For the text-containing cell, return its midpoint in (x, y) coordinate format. 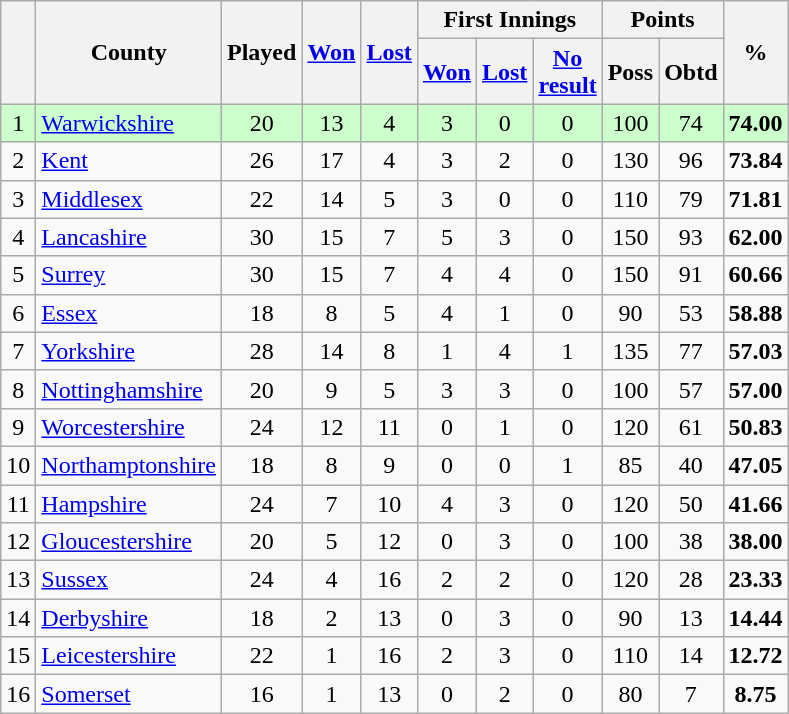
Warwickshire (129, 123)
38 (691, 542)
First Innings (510, 20)
130 (630, 161)
17 (332, 161)
79 (691, 199)
Poss (630, 72)
26 (262, 161)
60.66 (756, 275)
50 (691, 503)
61 (691, 427)
County (129, 52)
Noresult (568, 72)
Surrey (129, 275)
Northamptonshire (129, 465)
% (756, 52)
57.00 (756, 389)
93 (691, 237)
62.00 (756, 237)
74 (691, 123)
73.84 (756, 161)
Points (662, 20)
91 (691, 275)
Lancashire (129, 237)
47.05 (756, 465)
Middlesex (129, 199)
71.81 (756, 199)
Worcestershire (129, 427)
57 (691, 389)
23.33 (756, 580)
Sussex (129, 580)
77 (691, 351)
58.88 (756, 313)
Kent (129, 161)
96 (691, 161)
85 (630, 465)
41.66 (756, 503)
12.72 (756, 656)
Yorkshire (129, 351)
8.75 (756, 694)
Hampshire (129, 503)
Derbyshire (129, 618)
14.44 (756, 618)
38.00 (756, 542)
Played (262, 52)
Essex (129, 313)
57.03 (756, 351)
Gloucestershire (129, 542)
40 (691, 465)
Nottinghamshire (129, 389)
135 (630, 351)
Somerset (129, 694)
6 (18, 313)
80 (630, 694)
Obtd (691, 72)
53 (691, 313)
Leicestershire (129, 656)
74.00 (756, 123)
50.83 (756, 427)
